Determine the (x, y) coordinate at the center of the cell enclosing the given text.  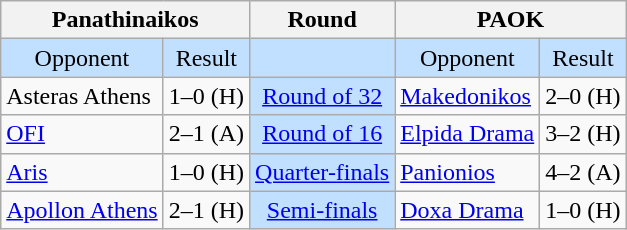
Apollon Athens (82, 210)
Quarter-finals (322, 172)
Elpida Drama (468, 134)
Asteras Athens (82, 96)
Round of 16 (322, 134)
4–2 (A) (583, 172)
Aris (82, 172)
3–2 (H) (583, 134)
Panionios (468, 172)
2–1 (A) (206, 134)
Round (322, 20)
2–1 (H) (206, 210)
Doxa Drama (468, 210)
Makedonikos (468, 96)
Semi-finals (322, 210)
2–0 (H) (583, 96)
Round of 32 (322, 96)
OFI (82, 134)
Panathinaikos (126, 20)
PAOK (510, 20)
